Locate the cell with the specified text and output its (X, Y) center coordinate. 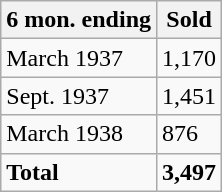
1,451 (190, 96)
Total (79, 172)
3,497 (190, 172)
6 mon. ending (79, 20)
March 1938 (79, 134)
March 1937 (79, 58)
Sold (190, 20)
1,170 (190, 58)
Sept. 1937 (79, 96)
876 (190, 134)
